Detect which cell encompasses the target text, then output its (X, Y) center coordinate. 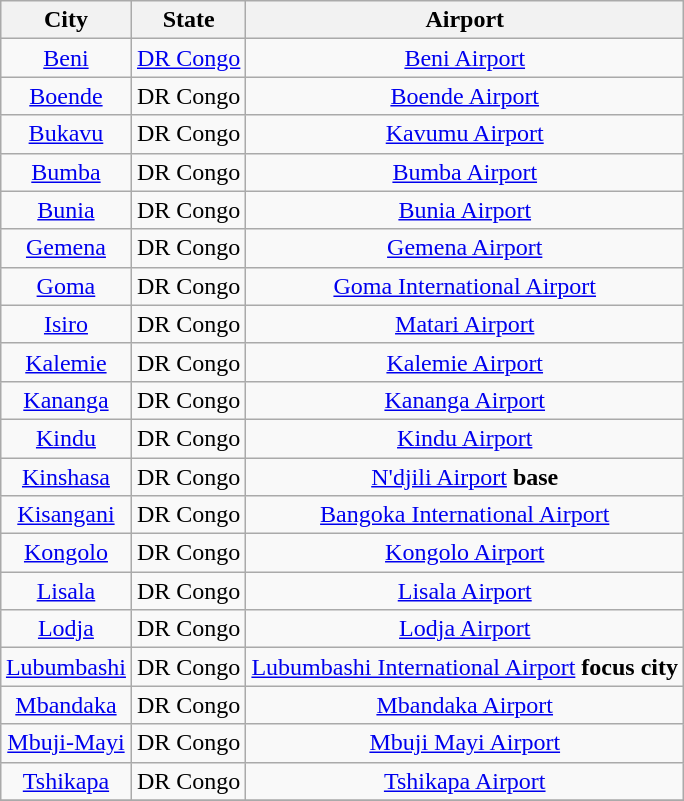
Kongolo Airport (465, 553)
Bunia (66, 210)
Boende (66, 96)
Beni (66, 58)
Kisangani (66, 515)
City (66, 20)
Lisala Airport (465, 591)
Kalemie (66, 362)
Gemena Airport (465, 248)
Kalemie Airport (465, 362)
Lisala (66, 591)
Lodja (66, 629)
Goma International Airport (465, 286)
Matari Airport (465, 324)
Kindu (66, 438)
Kananga (66, 400)
N'djili Airport base (465, 477)
Isiro (66, 324)
Mbandaka Airport (465, 705)
Gemena (66, 248)
Airport (465, 20)
Bunia Airport (465, 210)
Goma (66, 286)
Tshikapa (66, 781)
Lubumbashi (66, 667)
Lubumbashi International Airport focus city (465, 667)
Kongolo (66, 553)
Tshikapa Airport (465, 781)
Kinshasa (66, 477)
Lodja Airport (465, 629)
Mbuji-Mayi (66, 743)
Boende Airport (465, 96)
Mbandaka (66, 705)
Bangoka International Airport (465, 515)
Kavumu Airport (465, 134)
Bukavu (66, 134)
Beni Airport (465, 58)
Kananga Airport (465, 400)
Bumba (66, 172)
State (188, 20)
Mbuji Mayi Airport (465, 743)
Bumba Airport (465, 172)
Kindu Airport (465, 438)
